Pinpoint the cell where the given text exists, returning its [X, Y] midpoint coordinate. 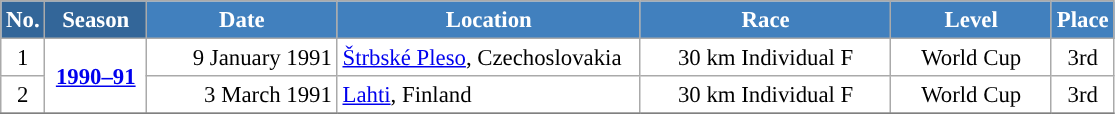
Štrbské Pleso, Czechoslovakia [488, 58]
1990–91 [96, 76]
Location [488, 20]
3 March 1991 [242, 95]
Date [242, 20]
Lahti, Finland [488, 95]
1 [23, 58]
9 January 1991 [242, 58]
No. [23, 20]
2 [23, 95]
Level [972, 20]
Race [766, 20]
Place [1082, 20]
Season [96, 20]
